Find where the given text appears and provide that cell's center as [x, y] coordinate. 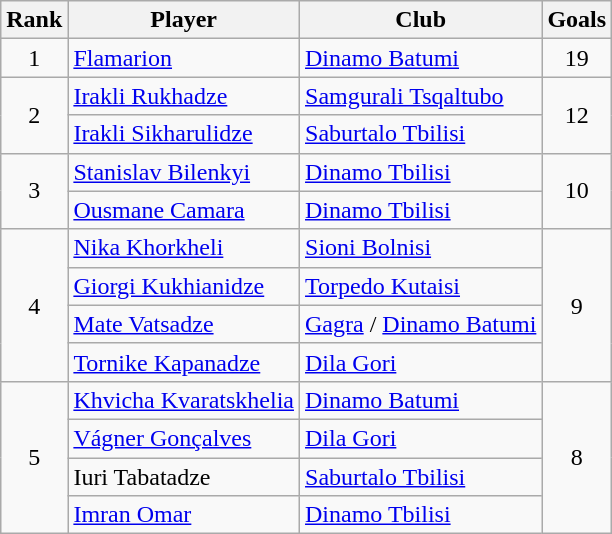
9 [577, 305]
Club [421, 20]
Stanislav Bilenkyi [184, 172]
Sioni Bolnisi [421, 248]
3 [34, 191]
4 [34, 305]
Samgurali Tsqaltubo [421, 96]
Ousmane Camara [184, 210]
1 [34, 58]
Goals [577, 20]
2 [34, 115]
Iuri Tabatadze [184, 477]
5 [34, 457]
Irakli Rukhadze [184, 96]
Gagra / Dinamo Batumi [421, 324]
Player [184, 20]
Giorgi Kukhianidze [184, 286]
Khvicha Kvaratskhelia [184, 400]
Flamarion [184, 58]
19 [577, 58]
Rank [34, 20]
12 [577, 115]
8 [577, 457]
Nika Khorkheli [184, 248]
Vágner Gonçalves [184, 438]
Tornike Kapanadze [184, 362]
Irakli Sikharulidze [184, 134]
Imran Omar [184, 515]
Torpedo Kutaisi [421, 286]
Mate Vatsadze [184, 324]
10 [577, 191]
